From the cell containing the given text, extract its center point as (X, Y) coordinate. 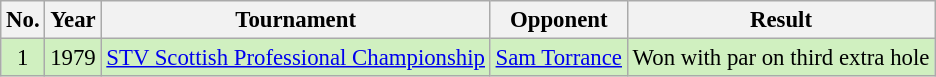
No. (23, 20)
Opponent (558, 20)
STV Scottish Professional Championship (296, 58)
Tournament (296, 20)
Year (73, 20)
Sam Torrance (558, 58)
Won with par on third extra hole (780, 58)
1979 (73, 58)
Result (780, 20)
1 (23, 58)
